Return (x, y) of the center of cell containing provided text 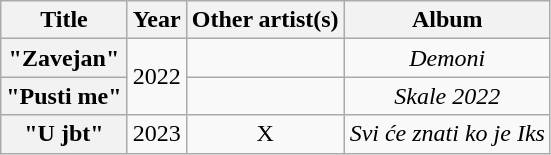
Other artist(s) (265, 20)
2023 (156, 134)
X (265, 134)
"U jbt" (64, 134)
Year (156, 20)
Demoni (447, 58)
2022 (156, 77)
Svi će znati ko je Iks (447, 134)
Title (64, 20)
"Pusti me" (64, 96)
Skale 2022 (447, 96)
"Zavejan" (64, 58)
Album (447, 20)
